Return the (X, Y) coordinate for the center point of the cell that contains the specified text.  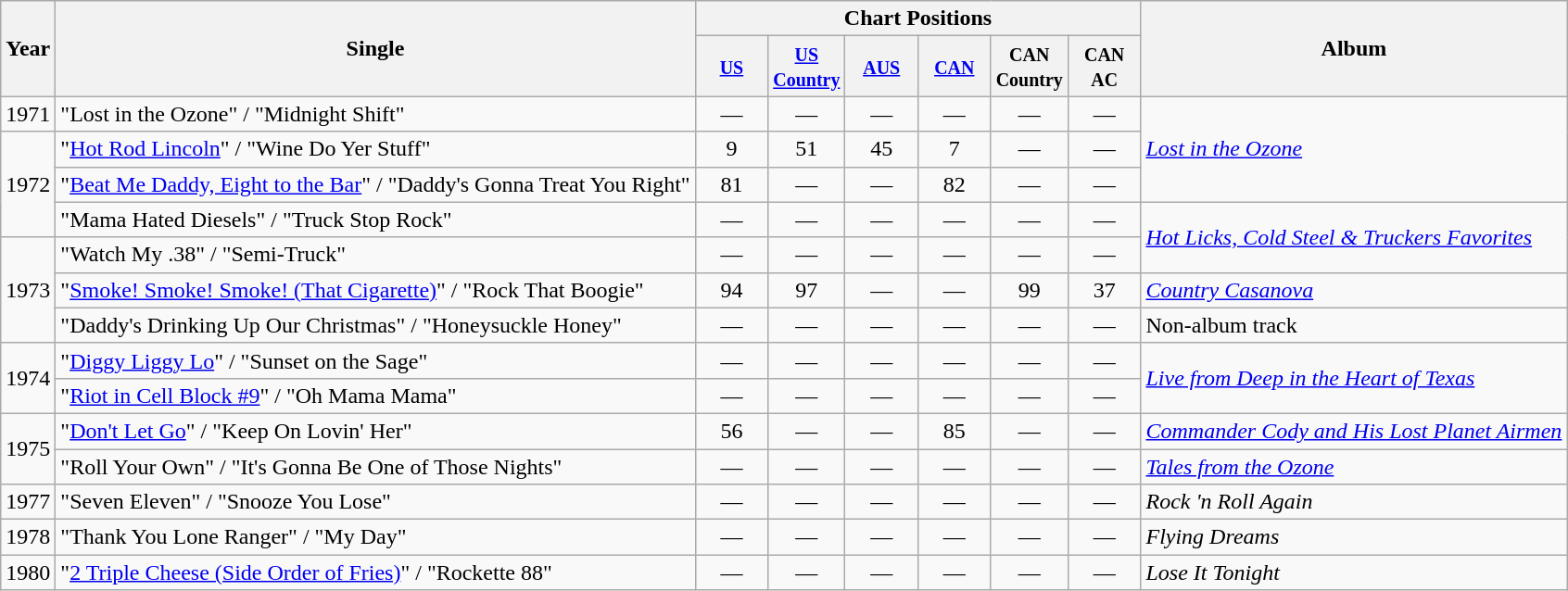
1973 (28, 290)
"Roll Your Own" / "It's Gonna Be One of Those Nights" (375, 466)
US (732, 67)
Non-album track (1354, 325)
Hot Licks, Cold Steel & Truckers Favorites (1354, 237)
"Daddy's Drinking Up Our Christmas" / "Honeysuckle Honey" (375, 325)
"Beat Me Daddy, Eight to the Bar" / "Daddy's Gonna Treat You Right" (375, 184)
"Lost in the Ozone" / "Midnight Shift" (375, 114)
Commander Cody and His Lost Planet Airmen (1354, 431)
AUS (882, 67)
Flying Dreams (1354, 537)
7 (955, 149)
Single (375, 48)
"Hot Rod Lincoln" / "Wine Do Yer Stuff" (375, 149)
Album (1354, 48)
82 (955, 184)
9 (732, 149)
CAN Country (1029, 67)
Rock 'n Roll Again (1354, 502)
Year (28, 48)
1972 (28, 184)
99 (1029, 290)
85 (955, 431)
1974 (28, 378)
56 (732, 431)
"Seven Eleven" / "Snooze You Lose" (375, 502)
Lose It Tonight (1354, 572)
37 (1105, 290)
1971 (28, 114)
1980 (28, 572)
1977 (28, 502)
94 (732, 290)
"Smoke! Smoke! Smoke! (That Cigarette)" / "Rock That Boogie" (375, 290)
Live from Deep in the Heart of Texas (1354, 378)
97 (806, 290)
CAN (955, 67)
"Mama Hated Diesels" / "Truck Stop Rock" (375, 220)
45 (882, 149)
1978 (28, 537)
US Country (806, 67)
51 (806, 149)
"Thank You Lone Ranger" / "My Day" (375, 537)
Chart Positions (917, 19)
"2 Triple Cheese (Side Order of Fries)" / "Rockette 88" (375, 572)
Country Casanova (1354, 290)
CAN AC (1105, 67)
"Don't Let Go" / "Keep On Lovin' Her" (375, 431)
Lost in the Ozone (1354, 149)
"Watch My .38" / "Semi-Truck" (375, 255)
"Riot in Cell Block #9" / "Oh Mama Mama" (375, 396)
81 (732, 184)
1975 (28, 448)
"Diggy Liggy Lo" / "Sunset on the Sage" (375, 360)
Tales from the Ozone (1354, 466)
